Pinpoint the cell where the given text exists, returning its [X, Y] midpoint coordinate. 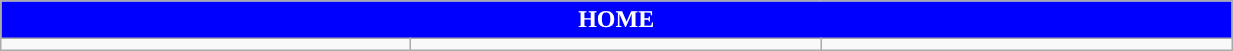
HOME [616, 20]
